Pinpoint the cell where the given text exists, returning its (x, y) midpoint coordinate. 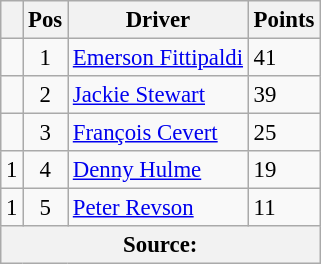
Source: (160, 245)
Peter Revson (158, 208)
Emerson Fittipaldi (158, 58)
Driver (158, 20)
4 (46, 170)
3 (46, 133)
19 (284, 170)
Denny Hulme (158, 170)
11 (284, 208)
5 (46, 208)
Pos (46, 20)
Jackie Stewart (158, 95)
Points (284, 20)
2 (46, 95)
39 (284, 95)
25 (284, 133)
François Cevert (158, 133)
41 (284, 58)
